Identify which cell holds the provided text, then report its [X, Y] central coordinate. 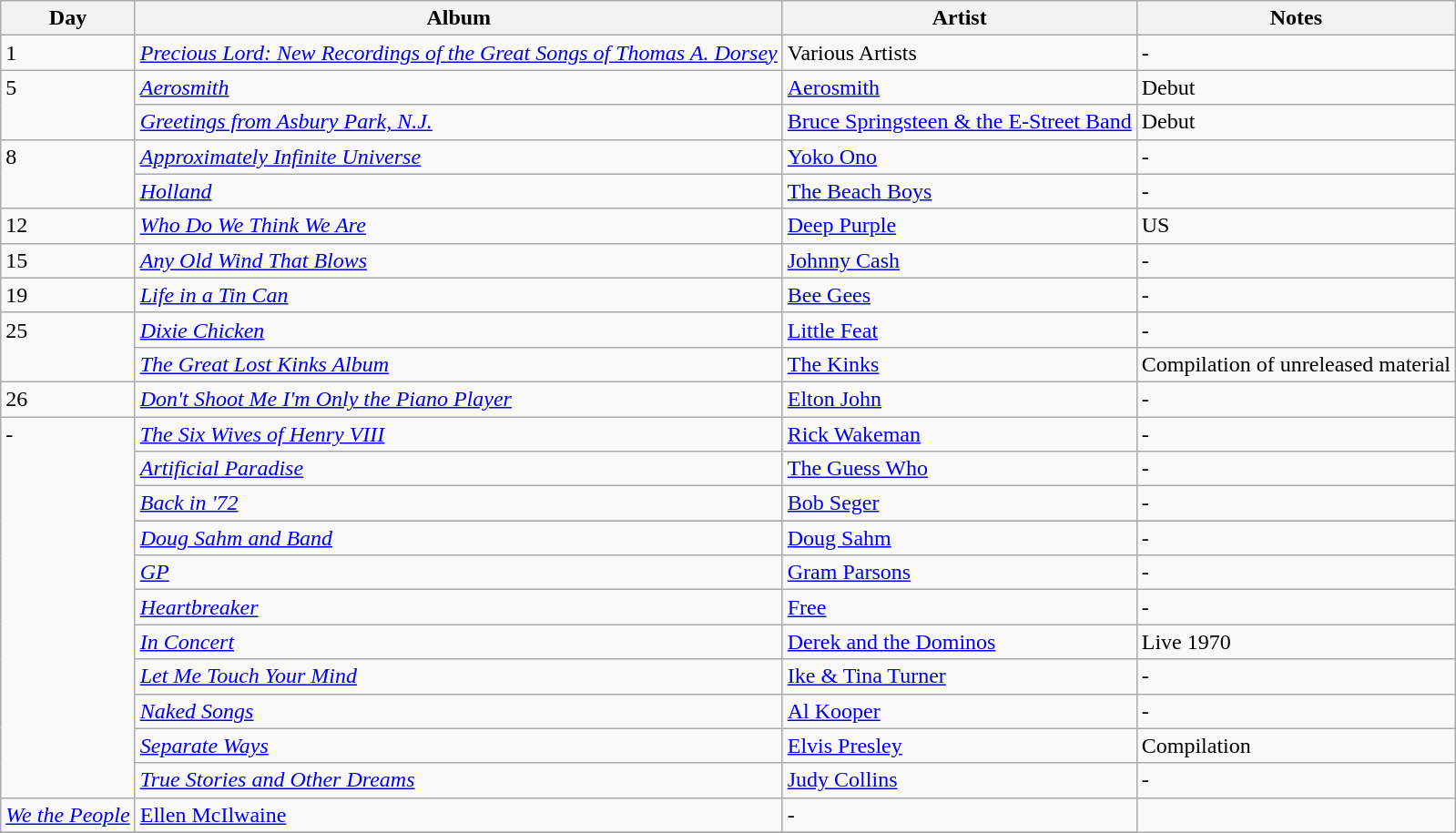
Don't Shoot Me I'm Only the Piano Player [459, 399]
8 [67, 174]
Gram Parsons [960, 573]
Life in a Tin Can [459, 295]
The Six Wives of Henry VIII [459, 434]
Naked Songs [459, 711]
Deep Purple [960, 226]
Various Artists [960, 53]
The Great Lost Kinks Album [459, 364]
Day [67, 18]
Compilation of unreleased material [1296, 364]
Live 1970 [1296, 642]
25 [67, 347]
True Stories and Other Dreams [459, 780]
Rick Wakeman [960, 434]
The Kinks [960, 364]
Doug Sahm [960, 538]
Artificial Paradise [459, 469]
Approximately Infinite Universe [459, 157]
Who Do We Think We Are [459, 226]
Let Me Touch Your Mind [459, 676]
1 [67, 53]
US [1296, 226]
Greetings from Asbury Park, N.J. [459, 122]
26 [67, 399]
Elton John [960, 399]
Judy Collins [960, 780]
Bob Seger [960, 503]
Yoko Ono [960, 157]
Free [960, 607]
Little Feat [960, 330]
Johnny Cash [960, 260]
The Beach Boys [960, 191]
Separate Ways [459, 746]
Back in '72 [459, 503]
We the People [67, 815]
Dixie Chicken [459, 330]
Compilation [1296, 746]
15 [67, 260]
Notes [1296, 18]
Bruce Springsteen & the E-Street Band [960, 122]
19 [67, 295]
Album [459, 18]
Any Old Wind That Blows [459, 260]
The Guess Who [960, 469]
Bee Gees [960, 295]
Artist [960, 18]
Derek and the Dominos [960, 642]
GP [459, 573]
In Concert [459, 642]
Al Kooper [960, 711]
Ellen McIlwaine [459, 815]
Heartbreaker [459, 607]
Doug Sahm and Band [459, 538]
Precious Lord: New Recordings of the Great Songs of Thomas A. Dorsey [459, 53]
Holland [459, 191]
5 [67, 105]
Elvis Presley [960, 746]
12 [67, 226]
Ike & Tina Turner [960, 676]
